Search for the cell housing the specified text and yield its (X, Y) center coordinate. 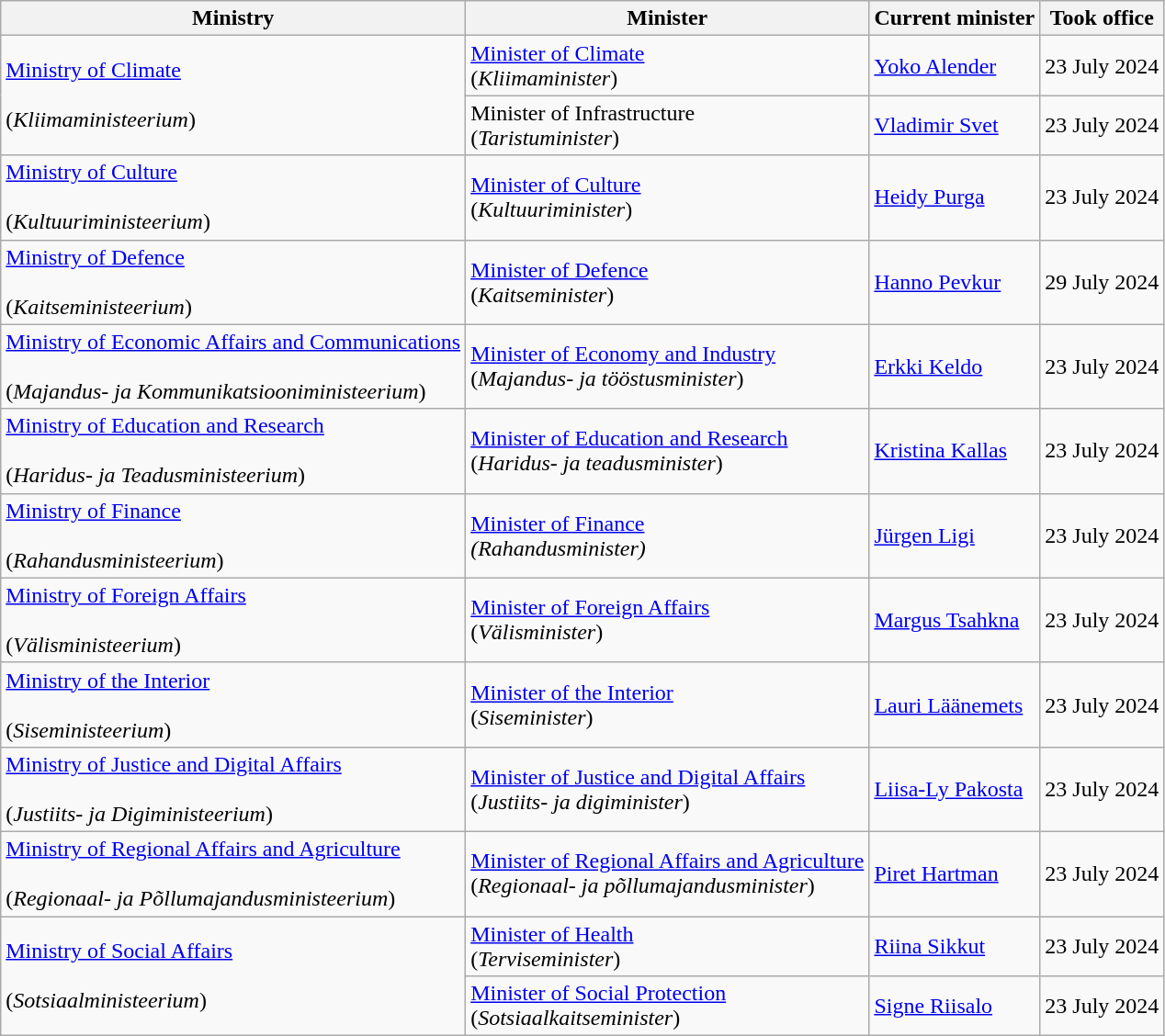
Minister of Justice and Digital Affairs (Justiits- ja digiminister) (667, 789)
Minister of Regional Affairs and Agriculture (Regionaal- ja põllumajandusminister) (667, 873)
Ministry of Climate (Kliimaministeerium) (233, 96)
Current minister (955, 18)
Margus Tsahkna (955, 620)
Ministry of Defence (Kaitseministeerium) (233, 282)
Kristina Kallas (955, 451)
Ministry of Justice and Digital Affairs (Justiits- ja Digiministeerium) (233, 789)
Ministry of Economic Affairs and Communications (Majandus- ja Kommunikatsiooniministeerium) (233, 366)
Minister (667, 18)
Ministry of Foreign Affairs (Välisministeerium) (233, 620)
Minister of Defence (Kaitseminister) (667, 282)
Minister of Foreign Affairs (Välisminister) (667, 620)
Minister of Economy and Industry (Majandus- ja tööstusminister) (667, 366)
Erkki Keldo (955, 366)
Ministry of Social Affairs (Sotsiaalministeerium) (233, 976)
Ministry of Culture (Kultuuriministeerium) (233, 197)
Minister of Climate (Kliimaminister) (667, 66)
Minister of Infrastructure(Taristuminister) (667, 125)
Ministry of Education and Research (Haridus- ja Teadusministeerium) (233, 451)
Jürgen Ligi (955, 535)
Minister of the Interior (Siseminister) (667, 704)
Ministry (233, 18)
Liisa-Ly Pakosta (955, 789)
Lauri Läänemets (955, 704)
Hanno Pevkur (955, 282)
Yoko Alender (955, 66)
Ministry of Regional Affairs and Agriculture (Regionaal- ja Põllumajandusministeerium) (233, 873)
Minister of Culture (Kultuuriminister) (667, 197)
Minister of Education and Research (Haridus- ja teadusminister) (667, 451)
29 July 2024 (1103, 282)
Signe Riisalo (955, 1007)
Minister of Health (Terviseminister) (667, 946)
Minister of Finance (Rahandusminister) (667, 535)
Ministry of the Interior (Siseministeerium) (233, 704)
Vladimir Svet (955, 125)
Heidy Purga (955, 197)
Piret Hartman (955, 873)
Minister of Social Protection(Sotsiaalkaitseminister) (667, 1007)
Took office (1103, 18)
Ministry of Finance (Rahandusministeerium) (233, 535)
Riina Sikkut (955, 946)
